Identify which cell holds the provided text, then report its [X, Y] central coordinate. 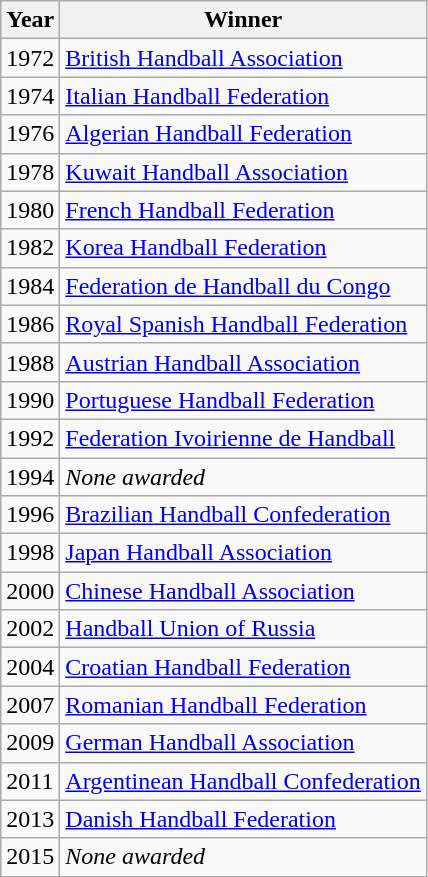
Royal Spanish Handball Federation [244, 324]
1982 [30, 248]
1986 [30, 324]
2013 [30, 819]
Federation Ivoirienne de Handball [244, 438]
2000 [30, 591]
1978 [30, 172]
British Handball Association [244, 58]
Danish Handball Federation [244, 819]
2004 [30, 667]
1998 [30, 553]
2011 [30, 781]
1980 [30, 210]
Japan Handball Association [244, 553]
1992 [30, 438]
Romanian Handball Federation [244, 705]
2002 [30, 629]
Austrian Handball Association [244, 362]
Italian Handball Federation [244, 96]
Croatian Handball Federation [244, 667]
Federation de Handball du Congo [244, 286]
2007 [30, 705]
1996 [30, 515]
1974 [30, 96]
2009 [30, 743]
Argentinean Handball Confederation [244, 781]
Kuwait Handball Association [244, 172]
1994 [30, 477]
German Handball Association [244, 743]
Brazilian Handball Confederation [244, 515]
Handball Union of Russia [244, 629]
Portuguese Handball Federation [244, 400]
2015 [30, 857]
French Handball Federation [244, 210]
Chinese Handball Association [244, 591]
Algerian Handball Federation [244, 134]
1990 [30, 400]
1972 [30, 58]
1988 [30, 362]
1976 [30, 134]
1984 [30, 286]
Korea Handball Federation [244, 248]
Year [30, 20]
Winner [244, 20]
